Locate the cell with the specified text and output its [X, Y] center coordinate. 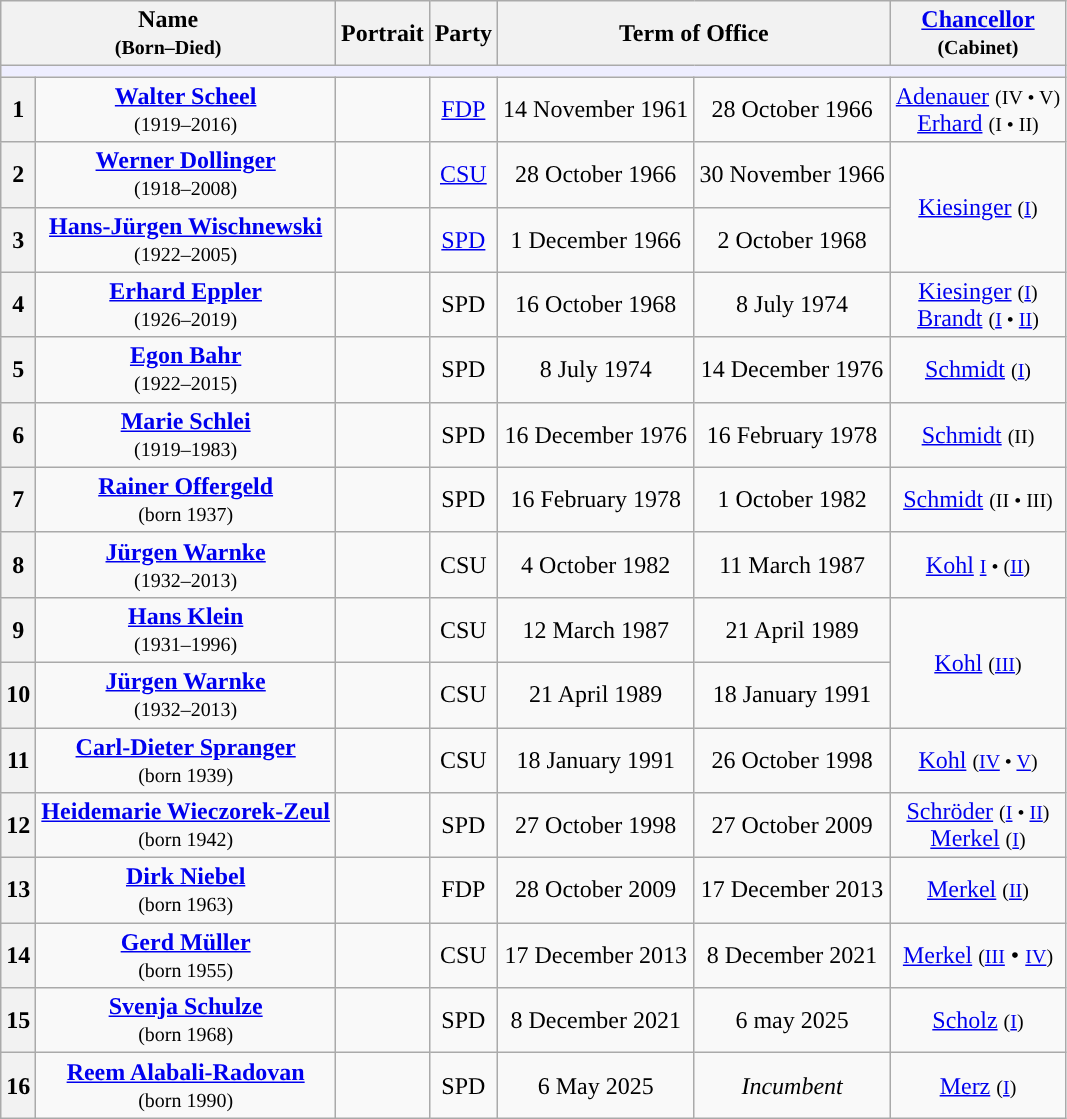
28 October 2009 [596, 890]
Rainer Offergeld(born 1937) [186, 500]
16 [18, 1086]
16 December 1976 [596, 434]
Name(Born–Died) [168, 34]
Incumbent [792, 1086]
Chancellor(Cabinet) [978, 34]
3 [18, 240]
10 [18, 694]
14 [18, 956]
Party [463, 34]
Merkel (II) [978, 890]
Scholz (I) [978, 1020]
Heidemarie Wieczorek-Zeul(born 1942) [186, 826]
Merz (I) [978, 1086]
1 October 1982 [792, 500]
1 December 1966 [596, 240]
4 October 1982 [596, 564]
Marie Schlei(1919–1983) [186, 434]
16 October 1968 [596, 304]
Dirk Niebel(born 1963) [186, 890]
Term of Office [694, 34]
12 March 1987 [596, 630]
Kiesinger (I) [978, 207]
Reem Alabali-Radovan(born 1990) [186, 1086]
Erhard Eppler(1926–2019) [186, 304]
Kohl I • (II) [978, 564]
Svenja Schulze(born 1968) [186, 1020]
Egon Bahr(1922–2015) [186, 370]
Gerd Müller(born 1955) [186, 956]
Adenauer (IV • V) Erhard (I • II) [978, 110]
1 [18, 110]
12 [18, 826]
6 may 2025 [792, 1020]
2 [18, 174]
14 December 1976 [792, 370]
11 March 1987 [792, 564]
27 October 1998 [596, 826]
26 October 1998 [792, 760]
30 November 1966 [792, 174]
Schröder (I • II) Merkel (I) [978, 826]
Hans-Jürgen Wischnewski(1922–2005) [186, 240]
Portrait [382, 34]
Kiesinger (I) Brandt (I • II) [978, 304]
4 [18, 304]
27 October 2009 [792, 826]
6 [18, 434]
Schmidt (II • III) [978, 500]
Walter Scheel(1919–2016) [186, 110]
6 May 2025 [596, 1086]
13 [18, 890]
Kohl (IV • V) [978, 760]
5 [18, 370]
Merkel (III • IV) [978, 956]
8 [18, 564]
Schmidt (II) [978, 434]
Werner Dollinger(1918–2008) [186, 174]
Hans Klein(1931–1996) [186, 630]
Kohl (III) [978, 662]
15 [18, 1020]
14 November 1961 [596, 110]
2 October 1968 [792, 240]
Schmidt (I) [978, 370]
7 [18, 500]
11 [18, 760]
Carl-Dieter Spranger(born 1939) [186, 760]
9 [18, 630]
